From the cell containing the given text, extract its center point as (x, y) coordinate. 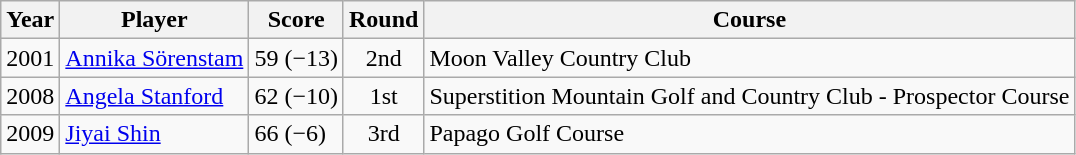
Moon Valley Country Club (750, 58)
2nd (383, 58)
2001 (30, 58)
Papago Golf Course (750, 134)
Round (383, 20)
59 (−13) (296, 58)
1st (383, 96)
66 (−6) (296, 134)
62 (−10) (296, 96)
Score (296, 20)
Year (30, 20)
2009 (30, 134)
Jiyai Shin (154, 134)
Course (750, 20)
Superstition Mountain Golf and Country Club - Prospector Course (750, 96)
3rd (383, 134)
Player (154, 20)
2008 (30, 96)
Angela Stanford (154, 96)
Annika Sörenstam (154, 58)
